Identify which cell holds the provided text, then report its (x, y) central coordinate. 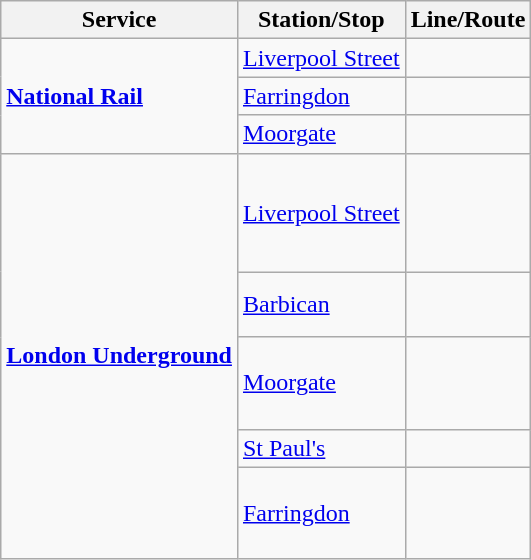
Line/Route (468, 20)
Barbican (321, 304)
Service (120, 20)
National Rail (120, 96)
St Paul's (321, 448)
London Underground (120, 356)
Station/Stop (321, 20)
